Provide the (x, y) coordinate of the cell's center where the given text is located.  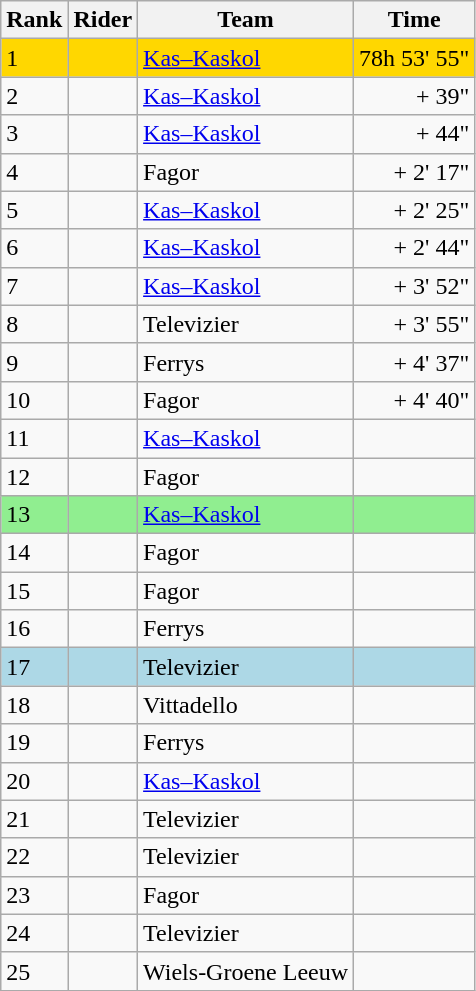
+ 44" (414, 134)
7 (34, 286)
21 (34, 819)
Team (246, 20)
2 (34, 96)
11 (34, 438)
Wiels-Groene Leeuw (246, 971)
+ 3' 55" (414, 324)
23 (34, 895)
15 (34, 591)
13 (34, 515)
78h 53' 55" (414, 58)
Vittadello (246, 705)
18 (34, 705)
20 (34, 781)
Rank (34, 20)
17 (34, 667)
4 (34, 172)
+ 2' 44" (414, 248)
25 (34, 971)
9 (34, 362)
22 (34, 857)
24 (34, 933)
3 (34, 134)
8 (34, 324)
14 (34, 553)
Time (414, 20)
16 (34, 629)
10 (34, 400)
+ 39" (414, 96)
1 (34, 58)
12 (34, 477)
5 (34, 210)
+ 3' 52" (414, 286)
6 (34, 248)
+ 2' 25" (414, 210)
+ 4' 37" (414, 362)
+ 4' 40" (414, 400)
19 (34, 743)
Rider (103, 20)
+ 2' 17" (414, 172)
